Output the [X, Y] coordinate of the center of the cell containing the given text.  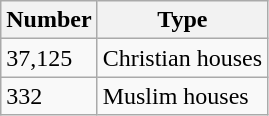
Type [182, 20]
Number [49, 20]
37,125 [49, 58]
Christian houses [182, 58]
Muslim houses [182, 96]
332 [49, 96]
